Pinpoint the cell where the given text exists, returning its [X, Y] midpoint coordinate. 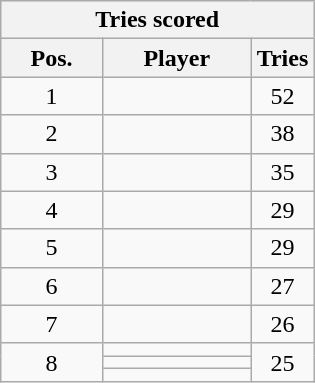
1 [52, 96]
Player [176, 58]
6 [52, 286]
26 [282, 324]
7 [52, 324]
3 [52, 172]
Tries [282, 58]
35 [282, 172]
25 [282, 362]
5 [52, 248]
Tries scored [158, 20]
52 [282, 96]
38 [282, 134]
27 [282, 286]
Pos. [52, 58]
4 [52, 210]
8 [52, 362]
2 [52, 134]
